Return the [X, Y] coordinate for the center point of the cell that contains the specified text.  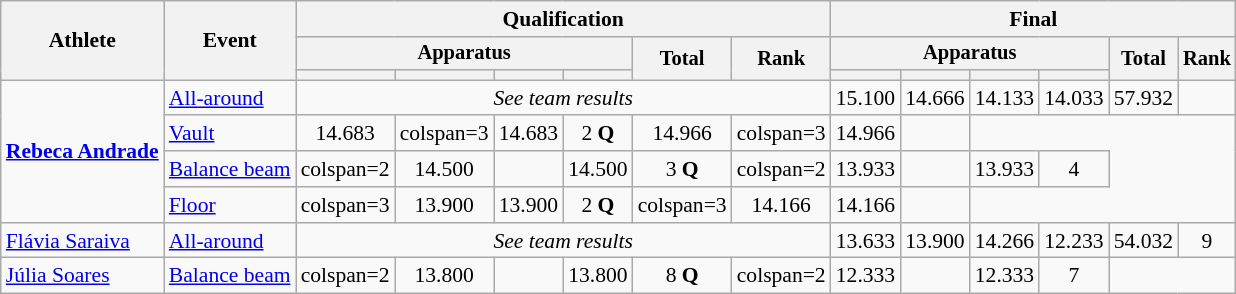
Floor [230, 205]
9 [1207, 241]
Rebeca Andrade [82, 151]
Athlete [82, 40]
3 Q [682, 169]
Flávia Saraiva [82, 241]
8 Q [682, 276]
15.100 [866, 98]
14.266 [1004, 241]
Qualification [564, 19]
14.133 [1004, 98]
14.666 [934, 98]
57.932 [1144, 98]
Final [1034, 19]
12.233 [1074, 241]
Event [230, 40]
13.633 [866, 241]
Júlia Soares [82, 276]
54.032 [1144, 241]
4 [1074, 169]
Vault [230, 134]
7 [1074, 276]
14.033 [1074, 98]
